Locate the cell with the specified text and output its [X, Y] center coordinate. 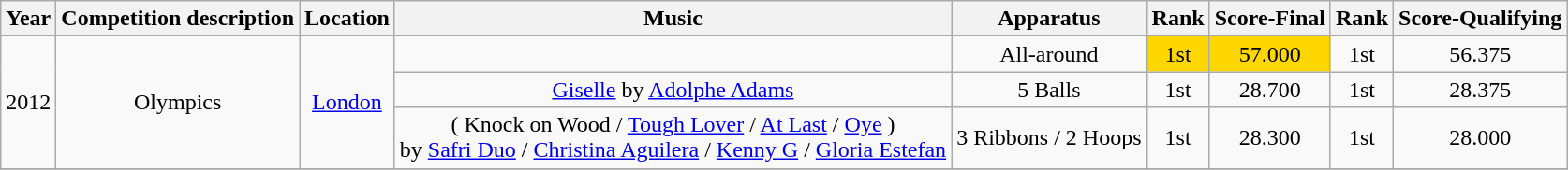
Year [28, 19]
56.375 [1480, 54]
Score-Qualifying [1480, 19]
5 Balls [1049, 90]
( Knock on Wood / Tough Lover / At Last / Oye ) by Safri Duo / Christina Aguilera / Kenny G / Gloria Estefan [673, 138]
2012 [28, 103]
Apparatus [1049, 19]
57.000 [1270, 54]
Giselle by Adolphe Adams [673, 90]
Score-Final [1270, 19]
London [348, 103]
Competition description [178, 19]
28.700 [1270, 90]
Location [348, 19]
28.300 [1270, 138]
28.000 [1480, 138]
Olympics [178, 103]
Music [673, 19]
28.375 [1480, 90]
3 Ribbons / 2 Hoops [1049, 138]
All-around [1049, 54]
